Determine the (x, y) coordinate at the center of the cell enclosing the given text.  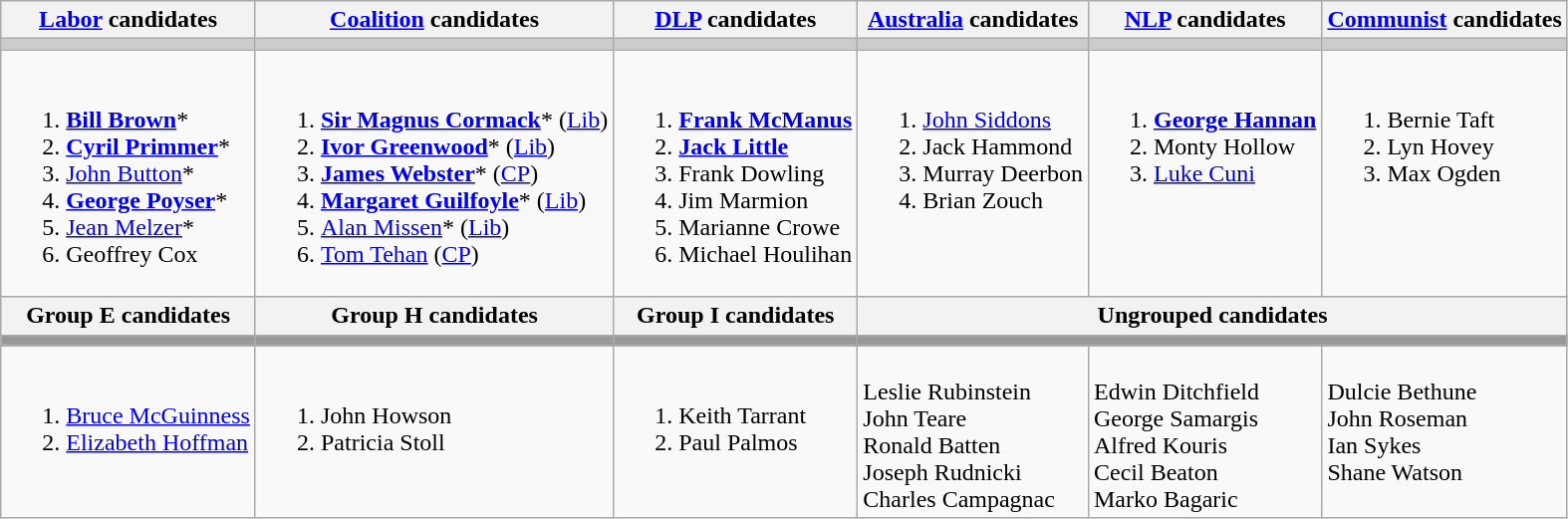
John HowsonPatricia Stoll (434, 432)
Bruce McGuinnessElizabeth Hoffman (129, 432)
DLP candidates (735, 20)
Dulcie Bethune John Roseman Ian Sykes Shane Watson (1444, 432)
Frank McManusJack LittleFrank DowlingJim MarmionMarianne CroweMichael Houlihan (735, 173)
Keith TarrantPaul Palmos (735, 432)
Ungrouped candidates (1213, 316)
George HannanMonty HollowLuke Cuni (1204, 173)
Group E candidates (129, 316)
Group I candidates (735, 316)
Coalition candidates (434, 20)
John SiddonsJack HammondMurray DeerbonBrian Zouch (973, 173)
Communist candidates (1444, 20)
Edwin Ditchfield George Samargis Alfred Kouris Cecil Beaton Marko Bagaric (1204, 432)
NLP candidates (1204, 20)
Bernie TaftLyn HoveyMax Ogden (1444, 173)
Leslie Rubinstein John Teare Ronald Batten Joseph Rudnicki Charles Campagnac (973, 432)
Labor candidates (129, 20)
Bill Brown*Cyril Primmer*John Button*George Poyser*Jean Melzer*Geoffrey Cox (129, 173)
Sir Magnus Cormack* (Lib)Ivor Greenwood* (Lib)James Webster* (CP)Margaret Guilfoyle* (Lib)Alan Missen* (Lib)Tom Tehan (CP) (434, 173)
Australia candidates (973, 20)
Group H candidates (434, 316)
